Return [x, y] of the center of cell containing provided text 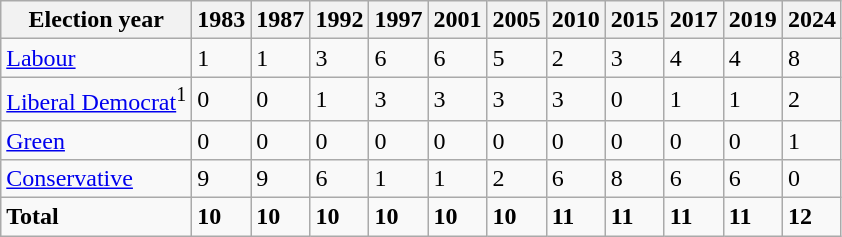
2015 [634, 20]
Green [96, 140]
2010 [576, 20]
Total [96, 217]
Conservative [96, 178]
2024 [812, 20]
2005 [516, 20]
1992 [340, 20]
2017 [694, 20]
1987 [280, 20]
2019 [752, 20]
1997 [398, 20]
Election year [96, 20]
5 [516, 58]
12 [812, 217]
Liberal Democrat1 [96, 100]
Labour [96, 58]
1983 [222, 20]
2001 [458, 20]
